Output the (x, y) coordinate of the center of the cell containing the given text.  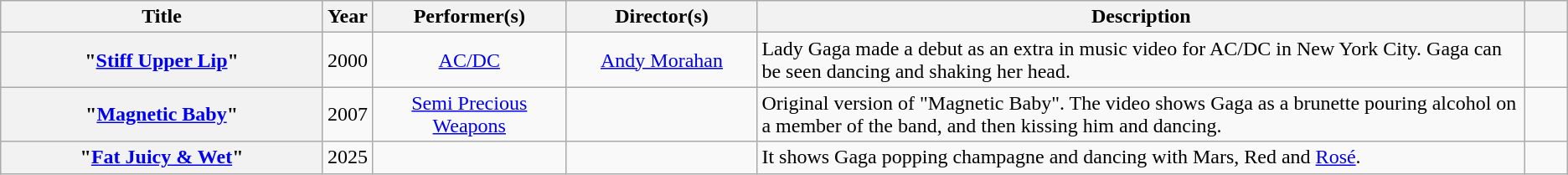
Director(s) (662, 17)
Semi Precious Weapons (469, 114)
Andy Morahan (662, 60)
"Magnetic Baby" (162, 114)
2007 (347, 114)
Year (347, 17)
2000 (347, 60)
"Fat Juicy & Wet" (162, 157)
2025 (347, 157)
AC/DC (469, 60)
Title (162, 17)
Original version of "Magnetic Baby". The video shows Gaga as a brunette pouring alcohol on a member of the band, and then kissing him and dancing. (1141, 114)
Description (1141, 17)
It shows Gaga popping champagne and dancing with Mars, Red and Rosé. (1141, 157)
Lady Gaga made a debut as an extra in music video for AC/DC in New York City. Gaga can be seen dancing and shaking her head. (1141, 60)
Performer(s) (469, 17)
"Stiff Upper Lip" (162, 60)
